Locate the cell with the specified text and output its [X, Y] center coordinate. 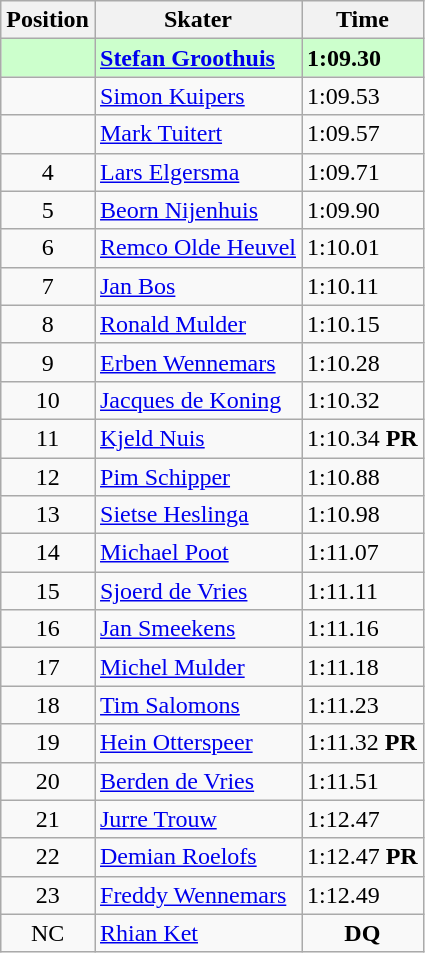
1:10.01 [363, 248]
Stefan Groothuis [198, 58]
1:10.11 [363, 286]
1:11.18 [363, 667]
1:12.47 [363, 819]
12 [48, 477]
11 [48, 438]
Simon Kuipers [198, 96]
23 [48, 895]
Skater [198, 20]
1:11.23 [363, 705]
1:09.57 [363, 134]
Pim Schipper [198, 477]
NC [48, 933]
Position [48, 20]
13 [48, 515]
Berden de Vries [198, 781]
22 [48, 857]
1:11.11 [363, 591]
Demian Roelofs [198, 857]
1:11.32 PR [363, 743]
1:11.51 [363, 781]
1:10.88 [363, 477]
1:09.53 [363, 96]
8 [48, 324]
Jurre Trouw [198, 819]
Sjoerd de Vries [198, 591]
1:09.90 [363, 210]
Sietse Heslinga [198, 515]
9 [48, 362]
1:11.07 [363, 553]
Lars Elgersma [198, 172]
19 [48, 743]
1:10.32 [363, 400]
DQ [363, 933]
1:10.34 PR [363, 438]
Jacques de Koning [198, 400]
1:11.16 [363, 629]
1:10.98 [363, 515]
1:09.71 [363, 172]
Time [363, 20]
1:09.30 [363, 58]
Mark Tuitert [198, 134]
7 [48, 286]
14 [48, 553]
21 [48, 819]
17 [48, 667]
1:12.47 PR [363, 857]
Jan Smeekens [198, 629]
Freddy Wennemars [198, 895]
15 [48, 591]
Michel Mulder [198, 667]
6 [48, 248]
5 [48, 210]
Ronald Mulder [198, 324]
Tim Salomons [198, 705]
Remco Olde Heuvel [198, 248]
Kjeld Nuis [198, 438]
16 [48, 629]
Hein Otterspeer [198, 743]
Rhian Ket [198, 933]
1:10.15 [363, 324]
10 [48, 400]
Michael Poot [198, 553]
1:10.28 [363, 362]
Erben Wennemars [198, 362]
4 [48, 172]
Beorn Nijenhuis [198, 210]
18 [48, 705]
Jan Bos [198, 286]
1:12.49 [363, 895]
20 [48, 781]
